From the cell containing the given text, extract its center point as (X, Y) coordinate. 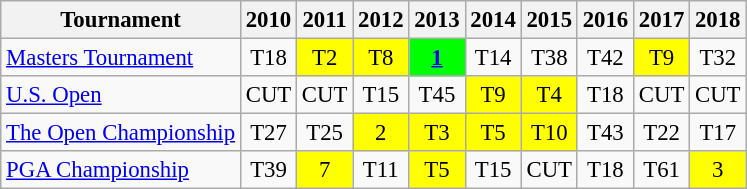
7 (325, 170)
Masters Tournament (121, 58)
T3 (437, 133)
T27 (268, 133)
T2 (325, 58)
T61 (661, 170)
T25 (325, 133)
T42 (605, 58)
T10 (549, 133)
T39 (268, 170)
Tournament (121, 20)
T8 (381, 58)
T17 (718, 133)
T43 (605, 133)
T22 (661, 133)
T38 (549, 58)
2016 (605, 20)
T45 (437, 95)
U.S. Open (121, 95)
1 (437, 58)
2015 (549, 20)
2018 (718, 20)
T32 (718, 58)
T4 (549, 95)
2011 (325, 20)
2 (381, 133)
3 (718, 170)
PGA Championship (121, 170)
The Open Championship (121, 133)
2010 (268, 20)
2012 (381, 20)
2017 (661, 20)
T14 (493, 58)
2014 (493, 20)
T11 (381, 170)
2013 (437, 20)
